Locate the cell with the specified text and output its [x, y] center coordinate. 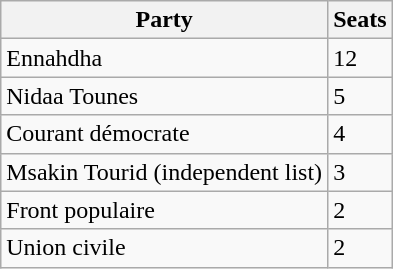
3 [360, 172]
Front populaire [164, 210]
Seats [360, 20]
Msakin Tourid (independent list) [164, 172]
4 [360, 134]
12 [360, 58]
5 [360, 96]
Nidaa Tounes [164, 96]
Party [164, 20]
Union civile [164, 248]
Ennahdha [164, 58]
Courant démocrate [164, 134]
